Capture the cell that displays the provided text and extract its [X, Y] central coordinate. 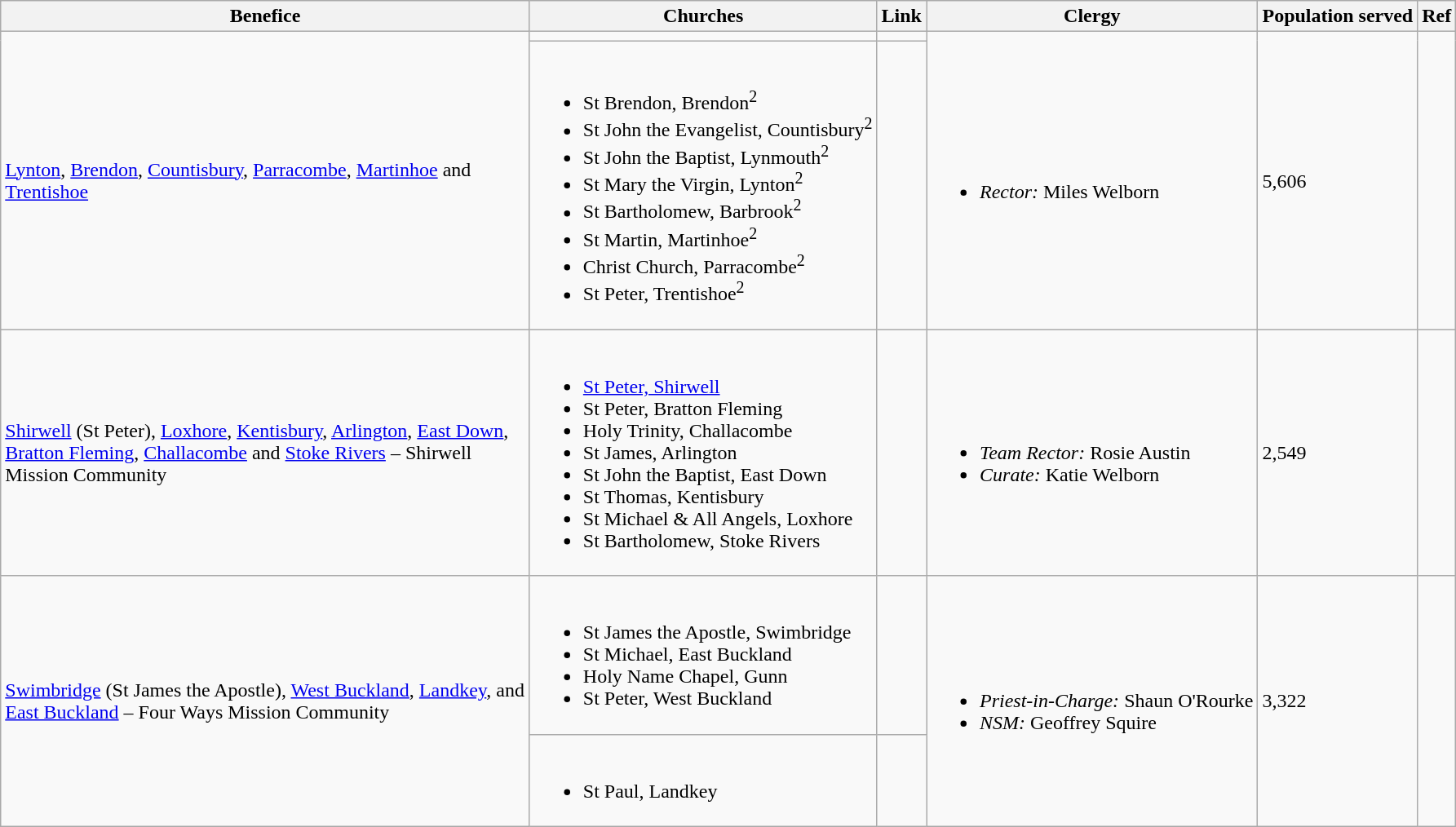
Benefice [266, 16]
Population served [1338, 16]
Rector: Miles Welborn [1092, 181]
Priest-in-Charge: Shaun O'RourkeNSM: Geoffrey Squire [1092, 701]
5,606 [1338, 181]
Ref [1437, 16]
Lynton, Brendon, Countisbury, Parracombe, Martinhoe and Trentishoe [266, 181]
St Paul, Landkey [703, 780]
Shirwell (St Peter), Loxhore, Kentisbury, Arlington, East Down, Bratton Fleming, Challacombe and Stoke Rivers – Shirwell Mission Community [266, 453]
St James the Apostle, SwimbridgeSt Michael, East BucklandHoly Name Chapel, GunnSt Peter, West Buckland [703, 655]
Swimbridge (St James the Apostle), West Buckland, Landkey, and East Buckland – Four Ways Mission Community [266, 701]
Link [901, 16]
Churches [703, 16]
Team Rector: Rosie AustinCurate: Katie Welborn [1092, 453]
Clergy [1092, 16]
3,322 [1338, 701]
2,549 [1338, 453]
